Pinpoint the cell where the given text exists, returning its [x, y] midpoint coordinate. 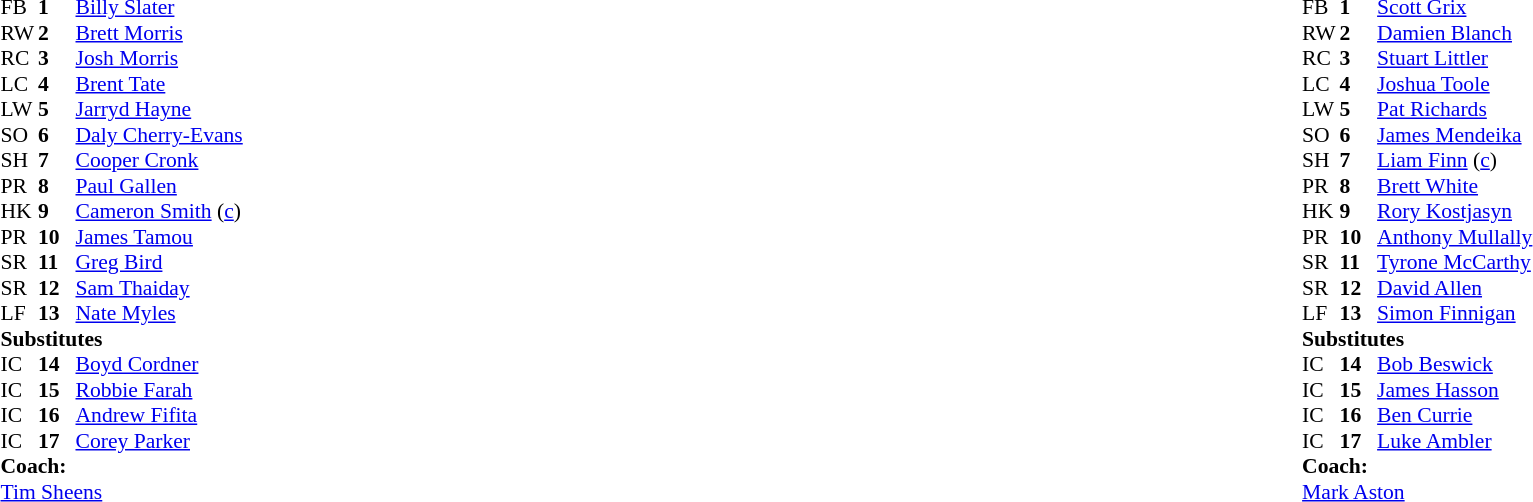
Liam Finn (c) [1454, 161]
Nate Myles [160, 313]
Damien Blanch [1454, 33]
James Mendeika [1454, 135]
Paul Gallen [160, 186]
Ben Currie [1454, 415]
Boyd Cordner [160, 365]
Rory Kostjasyn [1454, 211]
Brett Morris [160, 33]
Robbie Farah [160, 390]
Stuart Littler [1454, 59]
Simon Finnigan [1454, 313]
Andrew Fifita [160, 415]
Brett White [1454, 186]
Josh Morris [160, 59]
Cooper Cronk [160, 161]
Brent Tate [160, 84]
Greg Bird [160, 263]
Anthony Mullally [1454, 237]
Daly Cherry-Evans [160, 135]
Bob Beswick [1454, 365]
Corey Parker [160, 441]
James Tamou [160, 237]
Jarryd Hayne [160, 109]
Cameron Smith (c) [160, 211]
Pat Richards [1454, 109]
David Allen [1454, 288]
James Hasson [1454, 390]
Tyrone McCarthy [1454, 263]
Joshua Toole [1454, 84]
Sam Thaiday [160, 288]
Luke Ambler [1454, 441]
